From the cell containing the given text, extract its center point as [X, Y] coordinate. 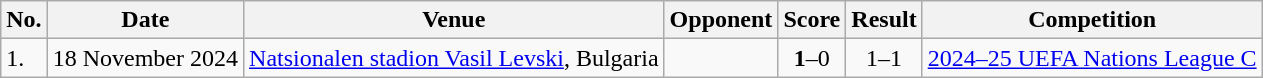
Opponent [721, 20]
1–0 [812, 58]
Date [145, 20]
1. [24, 58]
Competition [1092, 20]
2024–25 UEFA Nations League C [1092, 58]
Score [812, 20]
18 November 2024 [145, 58]
Result [884, 20]
Venue [454, 20]
No. [24, 20]
1–1 [884, 58]
Natsionalen stadion Vasil Levski, Bulgaria [454, 58]
